Pinpoint the cell where the given text exists, returning its (x, y) midpoint coordinate. 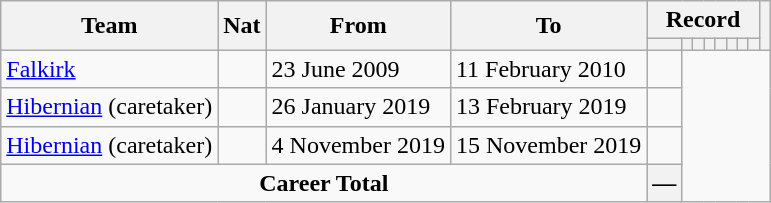
Team (110, 26)
To (548, 26)
23 June 2009 (358, 69)
4 November 2019 (358, 145)
Falkirk (110, 69)
26 January 2019 (358, 107)
Nat (242, 26)
13 February 2019 (548, 107)
From (358, 26)
Career Total (324, 183)
Record (703, 20)
— (664, 183)
15 November 2019 (548, 145)
11 February 2010 (548, 69)
